Detect which cell encompasses the target text, then output its (x, y) center coordinate. 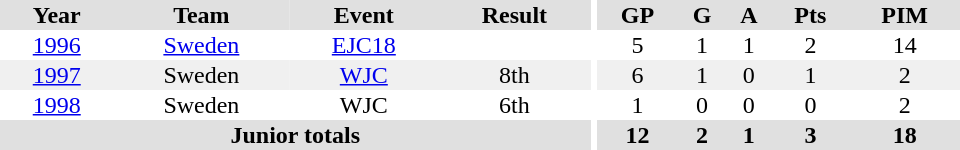
1996 (56, 45)
12 (638, 135)
14 (904, 45)
18 (904, 135)
GP (638, 15)
Pts (810, 15)
6th (514, 105)
PIM (904, 15)
Year (56, 15)
Event (364, 15)
6 (638, 75)
G (702, 15)
A (748, 15)
1998 (56, 105)
5 (638, 45)
Team (201, 15)
EJC18 (364, 45)
Junior totals (295, 135)
1997 (56, 75)
3 (810, 135)
Result (514, 15)
8th (514, 75)
